Capture the cell that displays the provided text and extract its (X, Y) central coordinate. 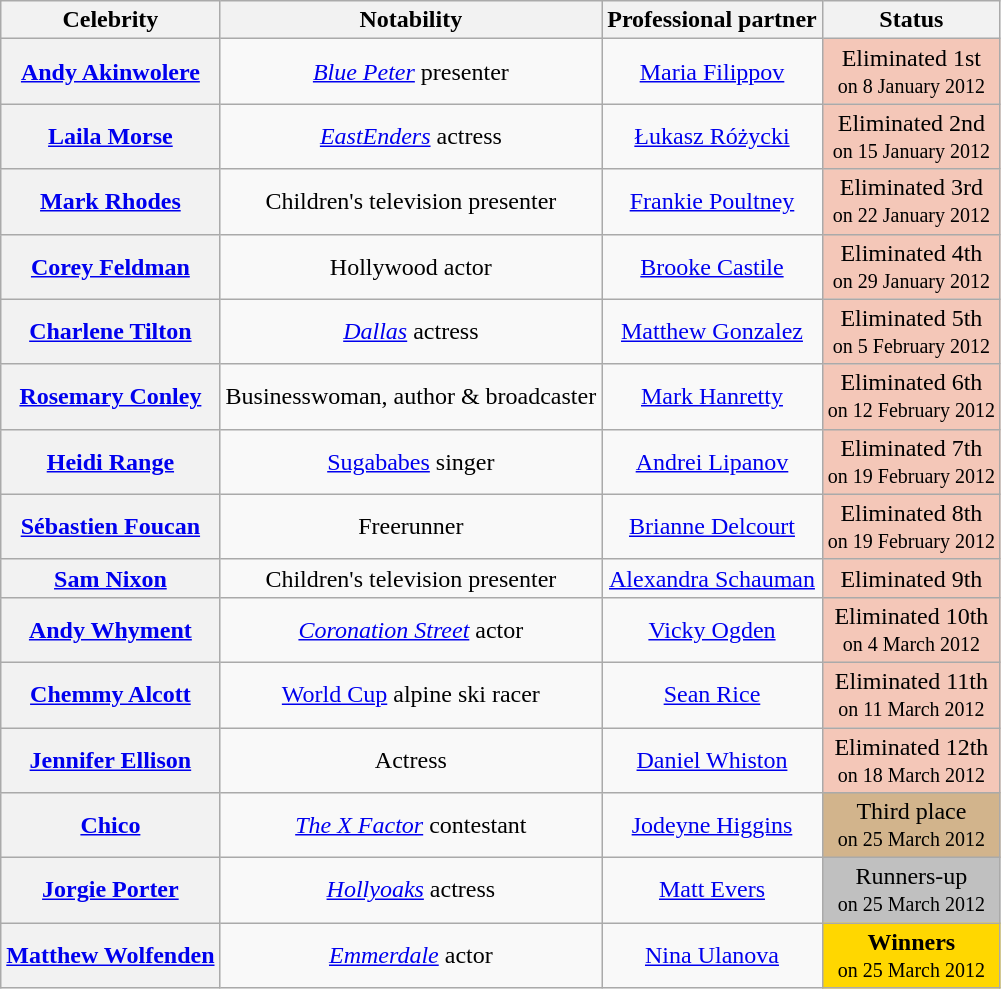
Alexandra Schauman (712, 578)
Eliminated 6thon 12 February 2012 (911, 396)
Sam Nixon (110, 578)
Runners-upon 25 March 2012 (911, 890)
Daniel Whiston (712, 760)
Eliminated 4thon 29 January 2012 (911, 266)
Corey Feldman (110, 266)
Professional partner (712, 20)
Eliminated 3rdon 22 January 2012 (911, 202)
Mark Hanretty (712, 396)
World Cup alpine ski racer (411, 694)
Rosemary Conley (110, 396)
Hollyoaks actress (411, 890)
Eliminated 2ndon 15 January 2012 (911, 136)
Jorgie Porter (110, 890)
Eliminated 9th (911, 578)
Matthew Gonzalez (712, 332)
Chico (110, 826)
The X Factor contestant (411, 826)
Laila Morse (110, 136)
Businesswoman, author & broadcaster (411, 396)
EastEnders actress (411, 136)
Eliminated 7thon 19 February 2012 (911, 462)
Nina Ulanova (712, 956)
Eliminated 10thon 4 March 2012 (911, 630)
Charlene Tilton (110, 332)
Dallas actress (411, 332)
Eliminated 1ston 8 January 2012 (911, 72)
Hollywood actor (411, 266)
Eliminated 5thon 5 February 2012 (911, 332)
Freerunner (411, 526)
Matt Evers (712, 890)
Jennifer Ellison (110, 760)
Andy Whyment (110, 630)
Coronation Street actor (411, 630)
Frankie Poultney (712, 202)
Brianne Delcourt (712, 526)
Matthew Wolfenden (110, 956)
Celebrity (110, 20)
Eliminated 11thon 11 March 2012 (911, 694)
Łukasz Różycki (712, 136)
Heidi Range (110, 462)
Sean Rice (712, 694)
Brooke Castile (712, 266)
Eliminated 12thon 18 March 2012 (911, 760)
Actress (411, 760)
Third placeon 25 March 2012 (911, 826)
Chemmy Alcott (110, 694)
Blue Peter presenter (411, 72)
Winnerson 25 March 2012 (911, 956)
Andy Akinwolere (110, 72)
Sugababes singer (411, 462)
Maria Filippov (712, 72)
Jodeyne Higgins (712, 826)
Andrei Lipanov (712, 462)
Sébastien Foucan (110, 526)
Eliminated 8thon 19 February 2012 (911, 526)
Vicky Ogden (712, 630)
Status (911, 20)
Emmerdale actor (411, 956)
Mark Rhodes (110, 202)
Notability (411, 20)
